Search for the cell housing the specified text and yield its [X, Y] center coordinate. 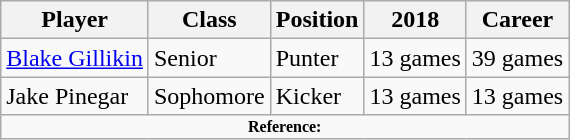
Sophomore [209, 96]
Punter [317, 58]
Career [517, 20]
Blake Gillikin [75, 58]
Player [75, 20]
Kicker [317, 96]
Jake Pinegar [75, 96]
Reference: [285, 127]
Class [209, 20]
2018 [415, 20]
Senior [209, 58]
39 games [517, 58]
Position [317, 20]
